For the text-containing cell, return its midpoint in (x, y) coordinate format. 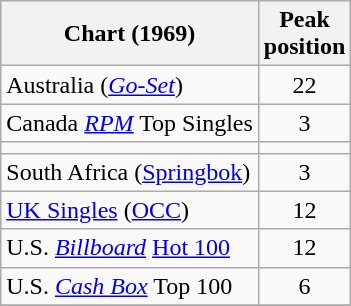
U.S. Cash Box Top 100 (130, 286)
6 (304, 286)
U.S. Billboard Hot 100 (130, 248)
Canada RPM Top Singles (130, 123)
22 (304, 85)
Peakposition (304, 34)
Australia (Go-Set) (130, 85)
UK Singles (OCC) (130, 210)
Chart (1969) (130, 34)
South Africa (Springbok) (130, 172)
